From the cell containing the given text, extract its center point as [x, y] coordinate. 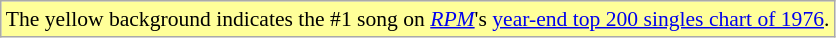
The yellow background indicates the #1 song on RPM's year-end top 200 singles chart of 1976. [418, 19]
